Capture the cell that displays the provided text and extract its [x, y] central coordinate. 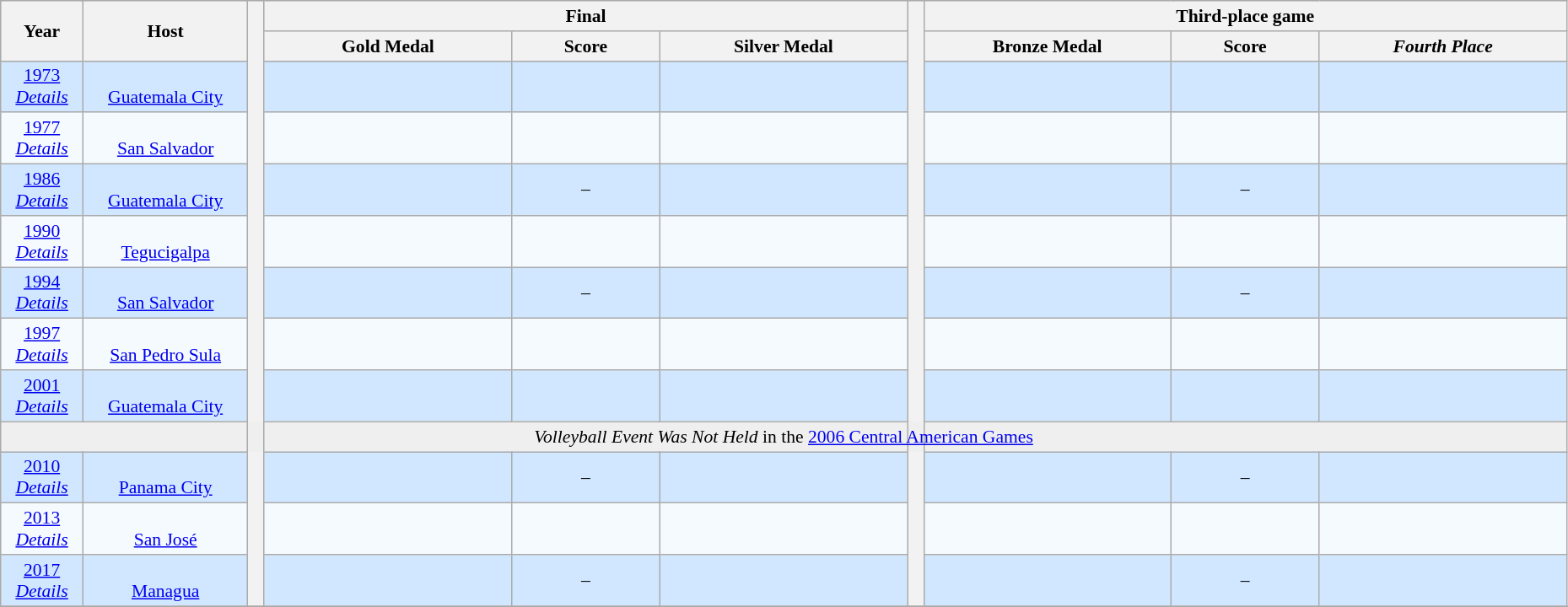
2017 Details [42, 580]
Volleyball Event Was Not Held in the 2006 Central American Games [784, 437]
San José [165, 529]
Tegucigalpa [165, 241]
1986 Details [42, 191]
1973 Details [42, 86]
1997 Details [42, 344]
Panama City [165, 477]
Gold Medal [388, 46]
2010 Details [42, 477]
Third-place game [1245, 16]
2001 Details [42, 396]
Bronze Medal [1048, 46]
Fourth Place [1442, 46]
1977 Details [42, 138]
Managua [165, 580]
1990 Details [42, 241]
San Pedro Sula [165, 344]
Final [585, 16]
Year [42, 30]
Host [165, 30]
1994 Details [42, 293]
2013 Details [42, 529]
Silver Medal [783, 46]
